Return the (x, y) coordinate for the center point of the cell that contains the specified text.  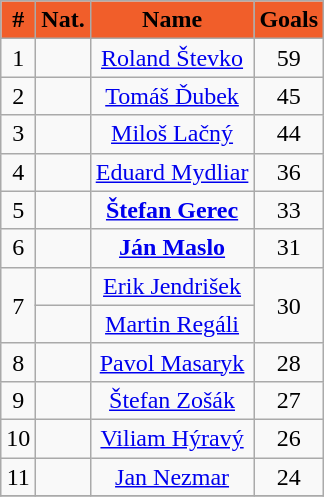
# (18, 20)
Štefan Gerec (172, 210)
Martin Regáli (172, 324)
59 (289, 58)
Goals (289, 20)
9 (18, 400)
8 (18, 362)
Eduard Mydliar (172, 172)
10 (18, 438)
Name (172, 20)
Ján Maslo (172, 248)
Tomáš Ďubek (172, 96)
30 (289, 305)
Miloš Lačný (172, 134)
24 (289, 477)
45 (289, 96)
Roland Števko (172, 58)
1 (18, 58)
5 (18, 210)
2 (18, 96)
3 (18, 134)
6 (18, 248)
Viliam Hýravý (172, 438)
31 (289, 248)
11 (18, 477)
Erik Jendrišek (172, 286)
Jan Nezmar (172, 477)
26 (289, 438)
44 (289, 134)
36 (289, 172)
28 (289, 362)
Nat. (63, 20)
Štefan Zošák (172, 400)
4 (18, 172)
33 (289, 210)
7 (18, 305)
27 (289, 400)
Pavol Masaryk (172, 362)
